Return the (x, y) coordinate for the center point of the cell that contains the specified text.  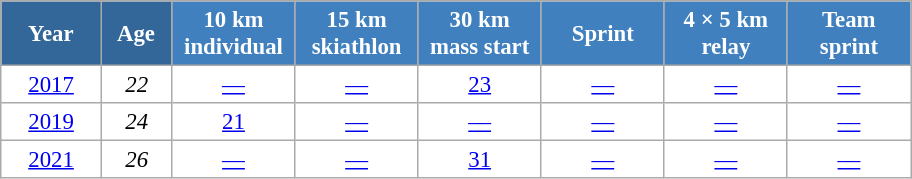
2019 (52, 122)
21 (234, 122)
30 km mass start (480, 34)
Sprint (602, 34)
15 km skiathlon (356, 34)
Team sprint (848, 34)
24 (136, 122)
2017 (52, 85)
2021 (52, 160)
Year (52, 34)
10 km individual (234, 34)
31 (480, 160)
22 (136, 85)
4 × 5 km relay (726, 34)
23 (480, 85)
Age (136, 34)
26 (136, 160)
